Locate the cell with the specified text and output its [X, Y] center coordinate. 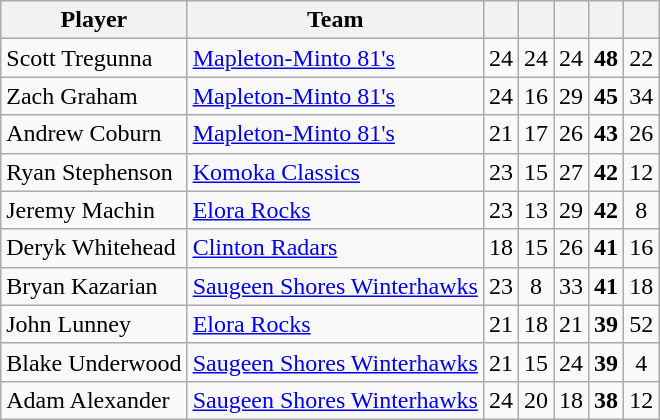
33 [572, 286]
Adam Alexander [94, 400]
48 [606, 58]
45 [606, 96]
52 [642, 324]
Ryan Stephenson [94, 172]
Clinton Radars [335, 248]
Deryk Whitehead [94, 248]
38 [606, 400]
4 [642, 362]
Andrew Coburn [94, 134]
17 [536, 134]
Scott Tregunna [94, 58]
43 [606, 134]
13 [536, 210]
34 [642, 96]
27 [572, 172]
Player [94, 20]
John Lunney [94, 324]
20 [536, 400]
Team [335, 20]
22 [642, 58]
Bryan Kazarian [94, 286]
Komoka Classics [335, 172]
Blake Underwood [94, 362]
Zach Graham [94, 96]
Jeremy Machin [94, 210]
